Identify which cell holds the provided text, then report its (X, Y) central coordinate. 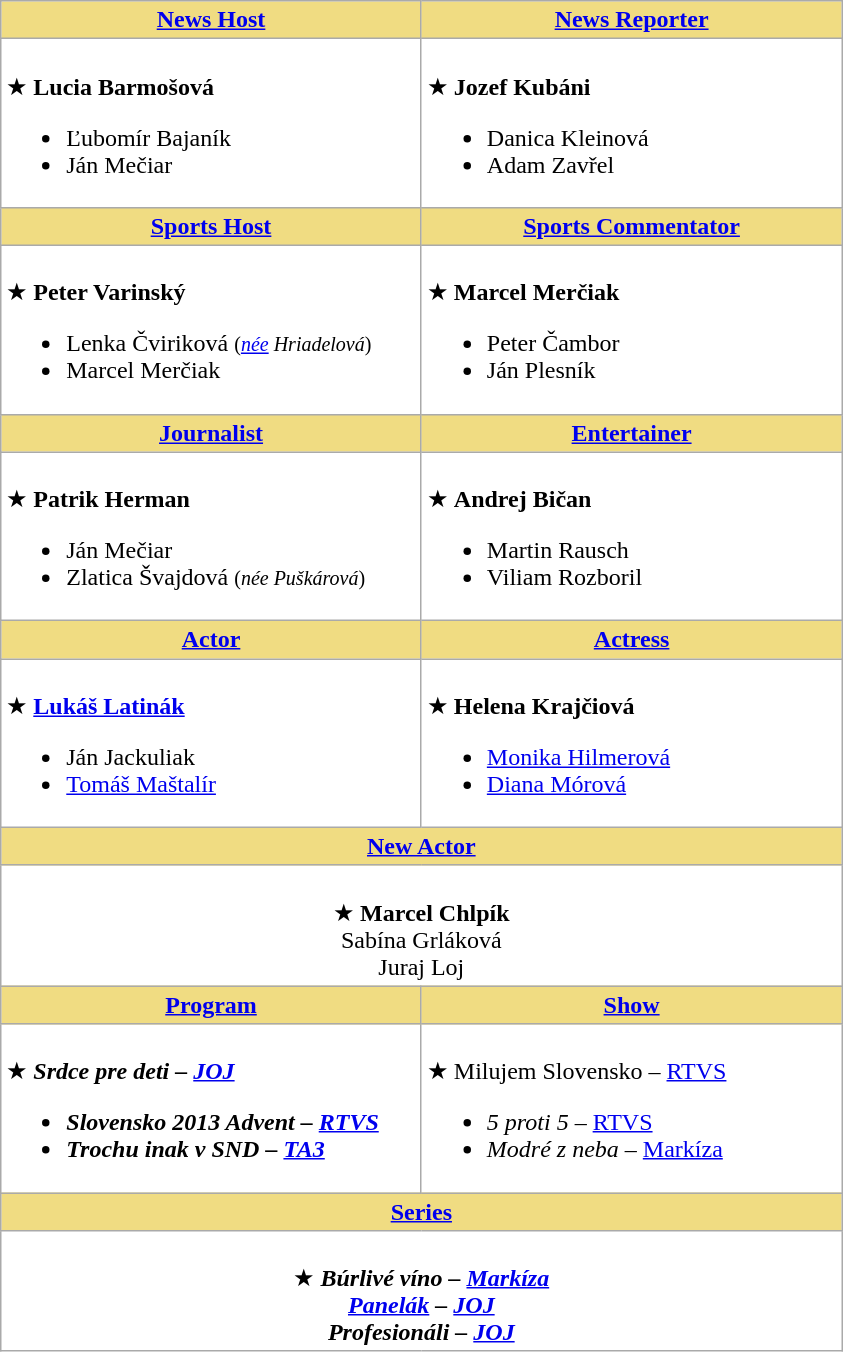
New Actor (422, 846)
Sports Host (212, 226)
News Host (212, 20)
★ Srdce pre deti – JOJSlovensko 2013 Advent – RTVSTrochu inak v SND – TA3 (212, 1108)
Series (422, 1211)
Actress (632, 640)
Actor (212, 640)
★ Milujem Slovensko – RTVS5 proti 5 – RTVSModré z neba – Markíza (632, 1108)
Entertainer (632, 433)
Sports Commentator (632, 226)
★ Peter VarinskýLenka Čviriková (née Hriadelová)Marcel Merčiak (212, 330)
Journalist (212, 433)
★ Jozef KubániDanica KleinováAdam Zavřel (632, 124)
Show (632, 1005)
★ Andrej BičanMartin RauschViliam Rozboril (632, 536)
★ Marcel Chlpík Sabína Grláková Juraj Loj (422, 926)
★ Lucia BarmošováĽubomír BajaníkJán Mečiar (212, 124)
★ Patrik HermanJán MečiarZlatica Švajdová (née Puškárová) (212, 536)
★ Lukáš LatinákJán JackuliakTomáš Maštalír (212, 744)
★ Búrlivé víno – Markíza Panelák – JOJ Profesionáli – JOJ (422, 1292)
Program (212, 1005)
★ Marcel MerčiakPeter ČamborJán Plesník (632, 330)
News Reporter (632, 20)
★ Helena KrajčiováMonika HilmerováDiana Mórová (632, 744)
